Extract the [X, Y] coordinate from the center of the cell holding the provided text.  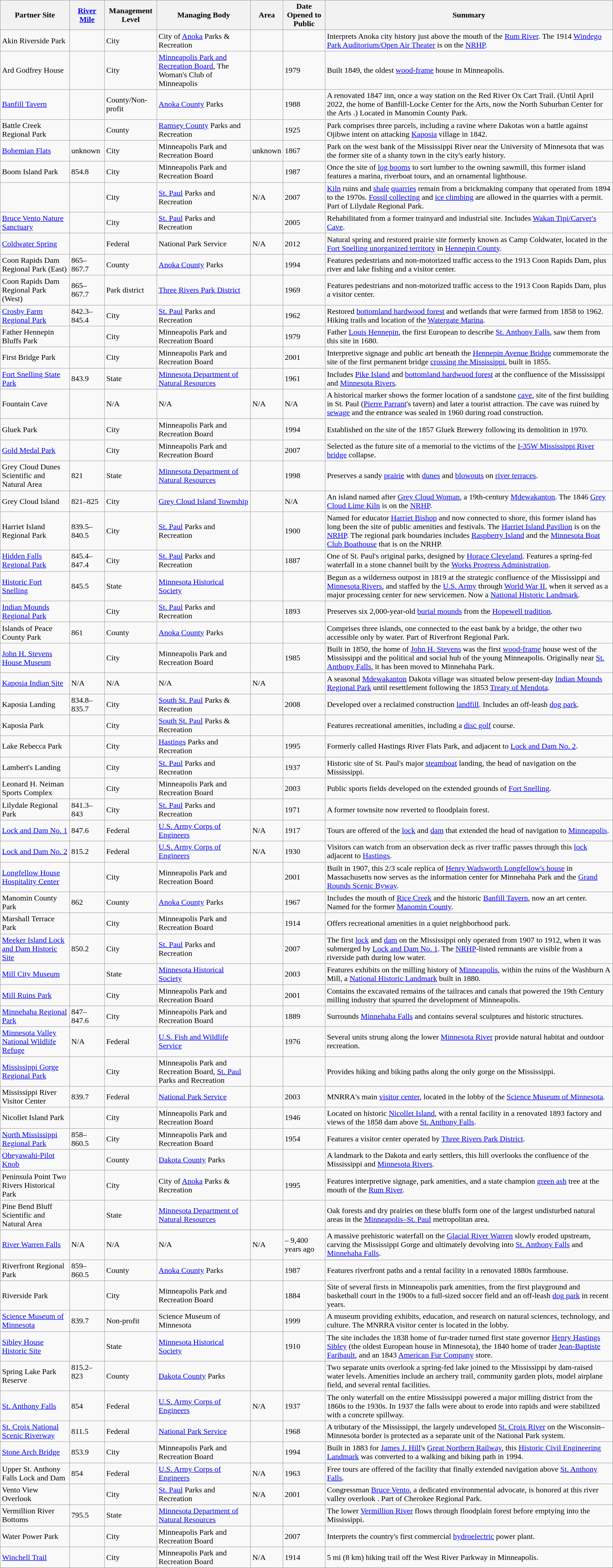
Park comprises three parcels, including a ravine where Dakotas won a battle against Ojibwe intent on attacking Kaposia village in 1842. [469, 130]
1969 [304, 290]
Management Level [131, 15]
Features pedestrians and non-motorized traffic access to the 1913 Coon Rapids Dam, plus a visitor center. [469, 290]
1893 [304, 612]
Hidden Falls Regional Park [35, 560]
Grey Cloud Island [35, 501]
5 mi (8 km) hiking trail off the West River Parkway in Minneapolis. [469, 1557]
Coon Rapids Dam Regional Park (East) [35, 264]
2005 [304, 222]
Preserves six 2,000-year-old burial mounds from the Hopewell tradition. [469, 612]
Islands of Peace County Park [35, 632]
839.5–840.5 [87, 531]
Father Louis Hennepin, the first European to describe St. Anthony Falls, saw them from this site in 1680. [469, 337]
Congressman Bruce Vento, a dedicated environmental advocate, is honored at this river valley overlook . Part of Cherokee Regional Park. [469, 1495]
Pine Bend Bluff Scientific and Natural Area [35, 1215]
Banfill Tavern [35, 104]
847–847.6 [87, 1016]
St. Croix National Scenic Riverway [35, 1431]
Longfellow House Hospitality Center [35, 877]
Features interpretive signage, park amenities, and a state champion green ash tree at the mouth of the Rum River. [469, 1185]
Upper St. Anthony Falls Lock and Dam [35, 1473]
Interprets Anoka city history just above the mouth of the Rum River. The 1914 Windego Park Auditorium/Open Air Theater is on the NRHP. [469, 41]
1971 [304, 809]
Date Opened to Public [304, 15]
Fort Snelling State Park [35, 379]
Kaposia Indian Site [35, 683]
1930 [304, 851]
Manomin County Park [35, 902]
A museum providing exhibits, education, and research on natural sciences, technology, and culture. The MNRRA visitor center is located in the lobby. [469, 1321]
Coon Rapids Dam Regional Park (West) [35, 290]
1954 [304, 1139]
– 9,400 years ago [304, 1245]
1900 [304, 531]
Located on historic Nicollet Island, with a rental facility in a renovated 1893 factory and views of the 1858 dam above St. Anthony Falls. [469, 1118]
Gold Medal Park [35, 451]
Features recreational amenities, including a disc golf course. [469, 725]
Kaposia Park [35, 725]
Interprets the country's first commercial hydroelectric power plant. [469, 1537]
1889 [304, 1016]
Grey Cloud Dunes Scientific and Natural Area [35, 476]
Nicollet Island Park [35, 1118]
Restored bottomland hardwood forest and wetlands that were farmed from 1858 to 1962. Hiking trails and location of the Watergate Marina. [469, 315]
850.2 [87, 949]
859–860.5 [87, 1270]
Visitors can watch from an observation deck as river traffic passes through this lock adjacent to Hastings. [469, 851]
Minnesota Valley National Wildlife Refuge [35, 1041]
1925 [304, 130]
Mississippi Gorge Regional Park [35, 1071]
Natural spring and restored prairie site formerly known as Camp Coldwater, located in the Fort Snelling unorganized territory in Hennepin County. [469, 244]
1988 [304, 104]
Offers recreational amenities in a quiet neighborhood park. [469, 923]
Free tours are offered of the facility that finally extended navigation above St. Anthony Falls. [469, 1473]
Harriet Island Regional Park [35, 531]
1998 [304, 476]
Indian Mounds Regional Park [35, 612]
Selected as the future site of a memorial to the victims of the I-35W Mississippi River bridge collapse. [469, 451]
Minneapolis Park and Recreation Board, The Woman's Club of Minneapolis [204, 70]
1887 [304, 560]
1867 [304, 151]
Tours are offered of the lock and dam that extended the head of navigation to Minneapolis. [469, 831]
Managing Body [204, 15]
Riverside Park [35, 1296]
Vento View Overlook [35, 1495]
Father Hennepin Bluffs Park [35, 337]
Leonard H. Neiman Sports Complex [35, 789]
John H. Stevens House Museum [35, 658]
Features pedestrians and non-motorized traffic access to the 1913 Coon Rapids Dam, plus river and lake fishing and a visitor center. [469, 264]
Minneapolis Park and Recreation Board, St. Paul Parks and Recreation [204, 1071]
Kaposia Landing [35, 704]
834.8–835.7 [87, 704]
Fountain Cave [35, 404]
1976 [304, 1041]
Provides hiking and biking paths along the only gorge on the Mississippi. [469, 1071]
Lock and Dam No. 2 [35, 851]
Ramsey County Parks and Recreation [204, 130]
862 [87, 902]
Once the site of log booms to sort lumber to the owning sawmill, this former island features a marina, riverboat tours, and an ornamental lighthouse. [469, 172]
Historic site of St. Paul's major steamboat landing, the head of navigation on the Mississippi. [469, 767]
Sibley House Historic Site [35, 1346]
River Warren Falls [35, 1245]
Akin Riverside Park [35, 41]
Oheyawahi-Pilot Knob [35, 1160]
Spring Lake Park Reserve [35, 1376]
County/Non-profit [131, 104]
Rehabilitated from a former trainyard and industrial site. Includes Wakan Tipi/Carver's Cave. [469, 222]
2008 [304, 704]
River Mile [87, 15]
Features riverfront paths and a rental facility in a renovated 1880s farmhouse. [469, 1270]
Preserves a sandy prairie with dunes and blowouts on river terraces. [469, 476]
Marshall Terrace Park [35, 923]
847.6 [87, 831]
Surrounds Minnehaha Falls and contains several sculptures and historic structures. [469, 1016]
1946 [304, 1118]
Area [267, 15]
MNRRA's main visitor center, located in the lobby of the Science Museum of Minnesota. [469, 1097]
Minnehaha Regional Park [35, 1016]
First Bridge Park [35, 357]
Lake Rebecca Park [35, 747]
821 [87, 476]
1910 [304, 1346]
Includes the mouth of Rice Creek and the historic Banfill Tavern, now an art center. Named for the former Manomin County. [469, 902]
842.3–845.4 [87, 315]
Coldwater Spring [35, 244]
858–860.5 [87, 1139]
1967 [304, 902]
An island named after Grey Cloud Woman, a 19th-century Mdewakanton. The 1846 Grey Cloud Lime Kiln is on the NRHP. [469, 501]
Includes Pike Island and bottomland hardwood forest at the confluence of the Mississippi and Minnesota Rivers. [469, 379]
Mill City Museum [35, 974]
Lilydale Regional Park [35, 809]
845.4–847.4 [87, 560]
Lock and Dam No. 1 [35, 831]
Peninsula Point Two Rivers Historical Park [35, 1185]
845.5 [87, 586]
Comprises three islands, one connected to the east bank by a bridge, the other two accessible only by water. Part of Riverfront Regional Park. [469, 632]
The lower Vermillion River flows through floodplain forest before emptying into the Mississippi. [469, 1515]
Riverfront Regional Park [35, 1270]
U.S. Fish and Wildlife Service [204, 1041]
Oak forests and dry prairies on these bluffs form one of the largest undisturbed natural areas in the Minneapolis–St. Paul metropolitan area. [469, 1215]
Lambert's Landing [35, 767]
Built 1849, the oldest wood-frame house in Minneapolis. [469, 70]
Three Rivers Park District [204, 290]
North Mississippi Regional Park [35, 1139]
815.2 [87, 851]
Park district [131, 290]
St. Anthony Falls [35, 1406]
843.9 [87, 379]
Winchell Trail [35, 1557]
Crosby Farm Regional Park [35, 315]
Stone Arch Bridge [35, 1452]
1999 [304, 1321]
Water Power Park [35, 1537]
Mill Ruins Park [35, 995]
Public sports fields developed on the extended grounds of Fort Snelling. [469, 789]
1917 [304, 831]
1884 [304, 1296]
Non-profit [131, 1321]
Boom Island Park [35, 172]
Vermillion River Bottoms [35, 1515]
Gluek Park [35, 429]
1962 [304, 315]
Meeker Island Lock and Dam Historic Site [35, 949]
Bohemian Flats [35, 151]
1961 [304, 379]
821–825 [87, 501]
Grey Cloud Island Township [204, 501]
1985 [304, 658]
815.2–823 [87, 1376]
Battle Creek Regional Park [35, 130]
Partner Site [35, 15]
Several units strung along the lower Minnesota River provide natural habitat and outdoor recreation. [469, 1041]
795.5 [87, 1515]
Hastings Parks and Recreation [204, 747]
1968 [304, 1431]
1963 [304, 1473]
811.5 [87, 1431]
854.8 [87, 172]
853.9 [87, 1452]
A landmark to the Dakota and early settlers, this hill overlooks the confluence of the Mississippi and Minnesota Rivers. [469, 1160]
Historic Fort Snelling [35, 586]
Established on the site of the 1857 Gluek Brewery following its demolition in 1970. [469, 429]
Summary [469, 15]
Mississippi River Visitor Center [35, 1097]
Bruce Vento Nature Sanctuary [35, 222]
Ard Godfrey House [35, 70]
Features a visitor center operated by Three Rivers Park District. [469, 1139]
Developed over a reclaimed construction landfill. Includes an off-leash dog park. [469, 704]
2012 [304, 244]
Features exhibits on the milling history of Minneapolis, within the ruins of the Washburn A Mill, a National Historic Landmark built in 1880. [469, 974]
861 [87, 632]
841.3–843 [87, 809]
A former townsite now reverted to floodplain forest. [469, 809]
Formerly called Hastings River Flats Park, and adjacent to Lock and Dam No. 2. [469, 747]
